Return [x, y] of the center of cell containing provided text 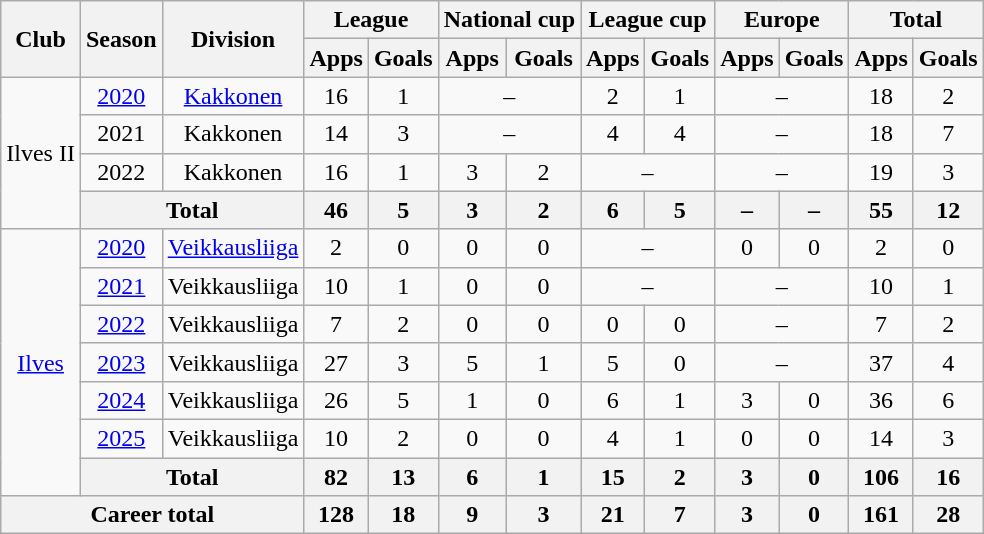
2023 [121, 362]
National cup [509, 20]
19 [881, 172]
League [371, 20]
Club [41, 39]
82 [336, 477]
27 [336, 362]
15 [613, 477]
128 [336, 515]
Season [121, 39]
55 [881, 210]
League cup [648, 20]
161 [881, 515]
Division [233, 39]
13 [403, 477]
Europe [782, 20]
26 [336, 400]
2025 [121, 438]
2024 [121, 400]
46 [336, 210]
Ilves II [41, 153]
Career total [152, 515]
9 [472, 515]
21 [613, 515]
Ilves [41, 362]
106 [881, 477]
37 [881, 362]
28 [948, 515]
12 [948, 210]
36 [881, 400]
